Determine the (x, y) coordinate at the center of the cell enclosing the given text.  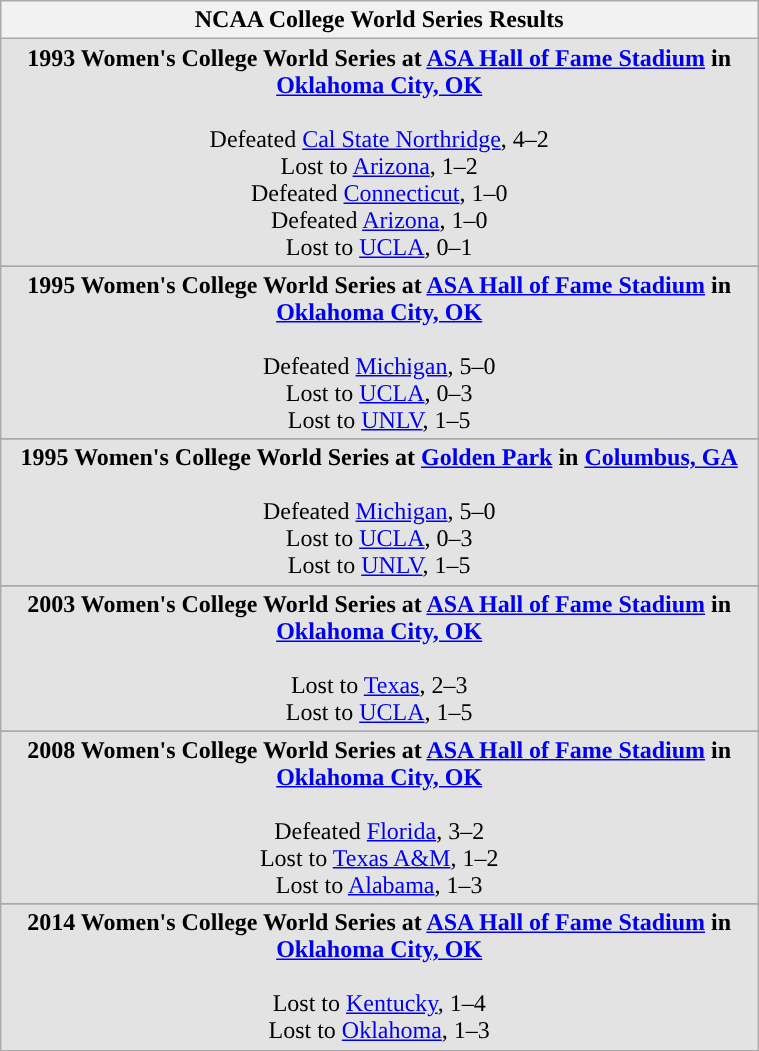
1995 Women's College World Series at Golden Park in Columbus, GADefeated Michigan, 5–0 Lost to UCLA, 0–3 Lost to UNLV, 1–5 (380, 512)
2008 Women's College World Series at ASA Hall of Fame Stadium in Oklahoma City, OKDefeated Florida, 3–2 Lost to Texas A&M, 1–2 Lost to Alabama, 1–3 (380, 818)
NCAA College World Series Results (380, 20)
2014 Women's College World Series at ASA Hall of Fame Stadium in Oklahoma City, OKLost to Kentucky, 1–4 Lost to Oklahoma, 1–3 (380, 977)
2003 Women's College World Series at ASA Hall of Fame Stadium in Oklahoma City, OKLost to Texas, 2–3 Lost to UCLA, 1–5 (380, 658)
1995 Women's College World Series at ASA Hall of Fame Stadium in Oklahoma City, OKDefeated Michigan, 5–0 Lost to UCLA, 0–3 Lost to UNLV, 1–5 (380, 352)
